Provide the (X, Y) coordinate of the cell's center where the given text is located.  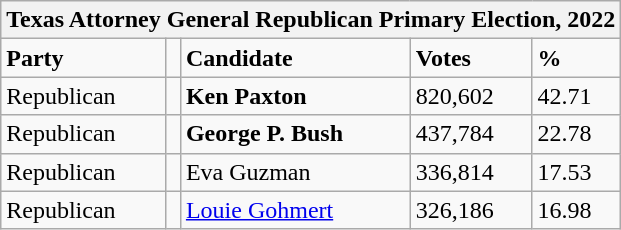
Louie Gohmert (295, 210)
336,814 (471, 172)
Texas Attorney General Republican Primary Election, 2022 (311, 20)
326,186 (471, 210)
Votes (471, 58)
22.78 (576, 134)
17.53 (576, 172)
820,602 (471, 96)
Candidate (295, 58)
42.71 (576, 96)
Party (84, 58)
Eva Guzman (295, 172)
% (576, 58)
Ken Paxton (295, 96)
George P. Bush (295, 134)
16.98 (576, 210)
437,784 (471, 134)
